Scan for the cell matching the given text and deliver its [X, Y] coordinate at center. 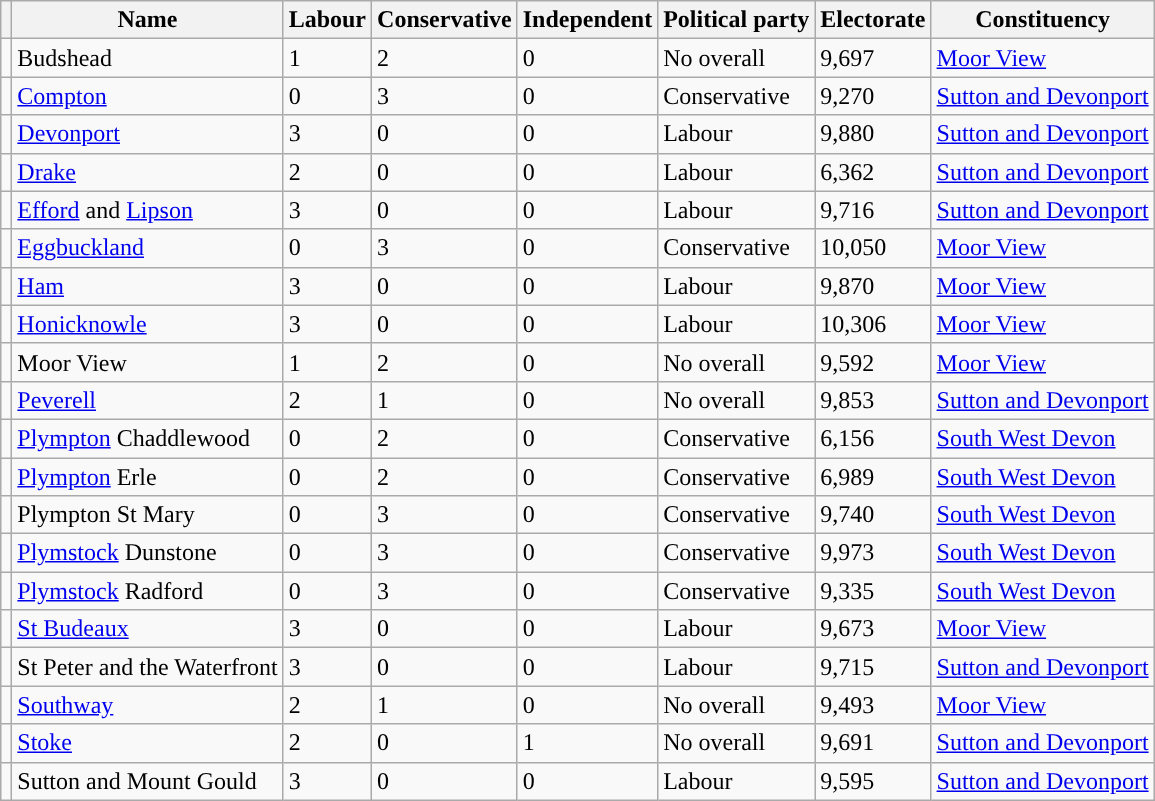
Drake [148, 172]
6,362 [873, 172]
Electorate [873, 20]
6,156 [873, 438]
9,270 [873, 96]
6,989 [873, 477]
Constituency [1042, 20]
Sutton and Mount Gould [148, 781]
9,880 [873, 134]
Plympton St Mary [148, 515]
9,595 [873, 781]
9,715 [873, 667]
9,716 [873, 210]
Political party [736, 20]
Plympton Erle [148, 477]
Plympton Chaddlewood [148, 438]
9,493 [873, 705]
Efford and Lipson [148, 210]
9,592 [873, 362]
Honicknowle [148, 324]
Devonport [148, 134]
Southway [148, 705]
9,697 [873, 58]
10,050 [873, 248]
Independent [587, 20]
9,673 [873, 629]
Peverell [148, 400]
St Budeaux [148, 629]
St Peter and the Waterfront [148, 667]
10,306 [873, 324]
9,335 [873, 591]
Budshead [148, 58]
Plymstock Dunstone [148, 553]
9,853 [873, 400]
9,691 [873, 743]
9,973 [873, 553]
Stoke [148, 743]
9,870 [873, 286]
9,740 [873, 515]
Ham [148, 286]
Name [148, 20]
Eggbuckland [148, 248]
Plymstock Radford [148, 591]
Compton [148, 96]
